Detect which cell encompasses the target text, then output its (X, Y) center coordinate. 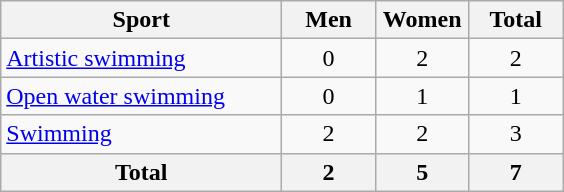
Men (329, 20)
5 (422, 172)
Women (422, 20)
3 (516, 134)
Artistic swimming (142, 58)
Swimming (142, 134)
Open water swimming (142, 96)
7 (516, 172)
Sport (142, 20)
